Identify which cell holds the provided text, then report its (X, Y) central coordinate. 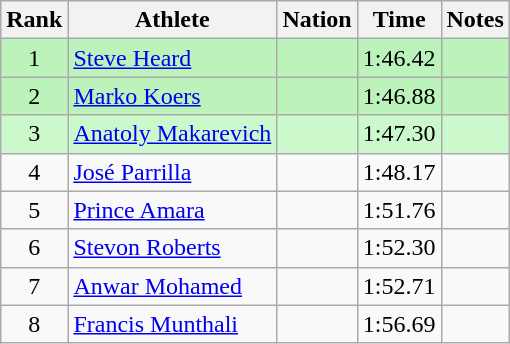
Stevon Roberts (172, 248)
6 (34, 248)
Anatoly Makarevich (172, 134)
Anwar Mohamed (172, 286)
7 (34, 286)
1:47.30 (399, 134)
Steve Heard (172, 58)
1:56.69 (399, 324)
4 (34, 172)
1 (34, 58)
2 (34, 96)
Rank (34, 20)
1:51.76 (399, 210)
8 (34, 324)
1:52.71 (399, 286)
José Parrilla (172, 172)
1:52.30 (399, 248)
Francis Munthali (172, 324)
3 (34, 134)
Nation (317, 20)
Notes (475, 20)
Prince Amara (172, 210)
Time (399, 20)
1:48.17 (399, 172)
1:46.42 (399, 58)
1:46.88 (399, 96)
Marko Koers (172, 96)
Athlete (172, 20)
5 (34, 210)
